Pinpoint the cell where the given text exists, returning its (x, y) midpoint coordinate. 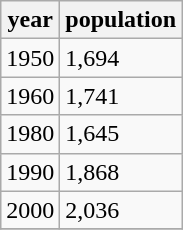
2,036 (121, 210)
1,741 (121, 96)
population (121, 20)
1,645 (121, 134)
year (30, 20)
1990 (30, 172)
1980 (30, 134)
1950 (30, 58)
2000 (30, 210)
1,694 (121, 58)
1,868 (121, 172)
1960 (30, 96)
